Detect which cell encompasses the target text, then output its [X, Y] center coordinate. 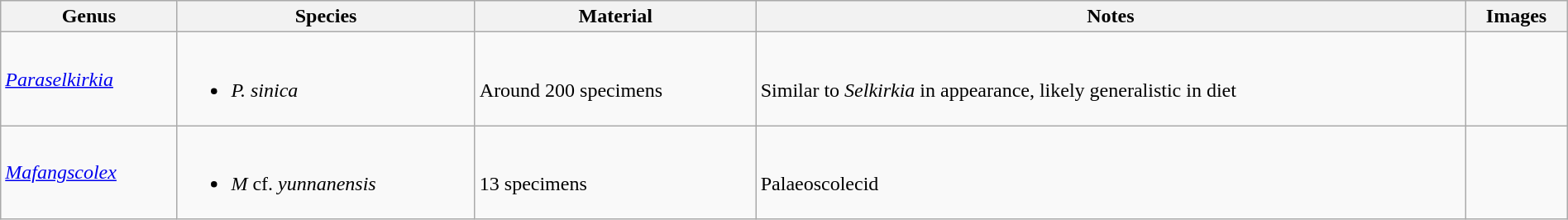
M cf. yunnanensis [326, 172]
Notes [1111, 17]
Mafangscolex [89, 172]
Images [1517, 17]
13 specimens [615, 172]
Genus [89, 17]
Paraselkirkia [89, 79]
Similar to Selkirkia in appearance, likely generalistic in diet [1111, 79]
P. sinica [326, 79]
Around 200 specimens [615, 79]
Palaeoscolecid [1111, 172]
Material [615, 17]
Species [326, 17]
